Pinpoint the cell where the given text exists, returning its (x, y) midpoint coordinate. 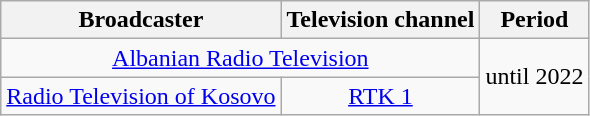
Albanian Radio Television (240, 58)
RTK 1 (380, 96)
Television channel (380, 20)
Period (534, 20)
Broadcaster (141, 20)
Radio Television of Kosovo (141, 96)
until 2022 (534, 77)
